Pinpoint the cell where the given text exists, returning its (x, y) midpoint coordinate. 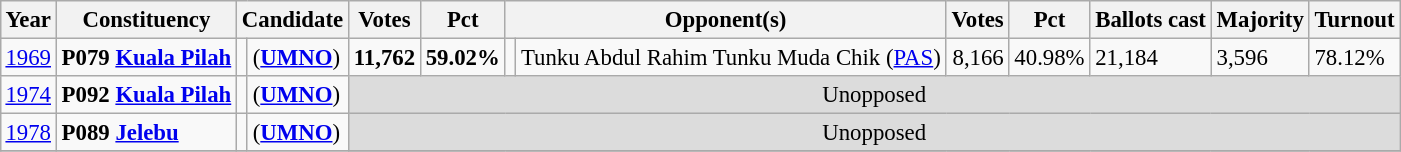
1978 (28, 133)
Opponent(s) (726, 20)
1974 (28, 95)
3,596 (1260, 57)
P079 Kuala Pilah (146, 57)
59.02% (462, 57)
40.98% (1050, 57)
Candidate (293, 20)
Turnout (1354, 20)
P089 Jelebu (146, 133)
78.12% (1354, 57)
11,762 (384, 57)
Year (28, 20)
21,184 (1150, 57)
P092 Kuala Pilah (146, 95)
Tunku Abdul Rahim Tunku Muda Chik (PAS) (731, 57)
8,166 (978, 57)
Constituency (146, 20)
Majority (1260, 20)
1969 (28, 57)
Ballots cast (1150, 20)
